Extract the [x, y] coordinate from the center of the cell holding the provided text.  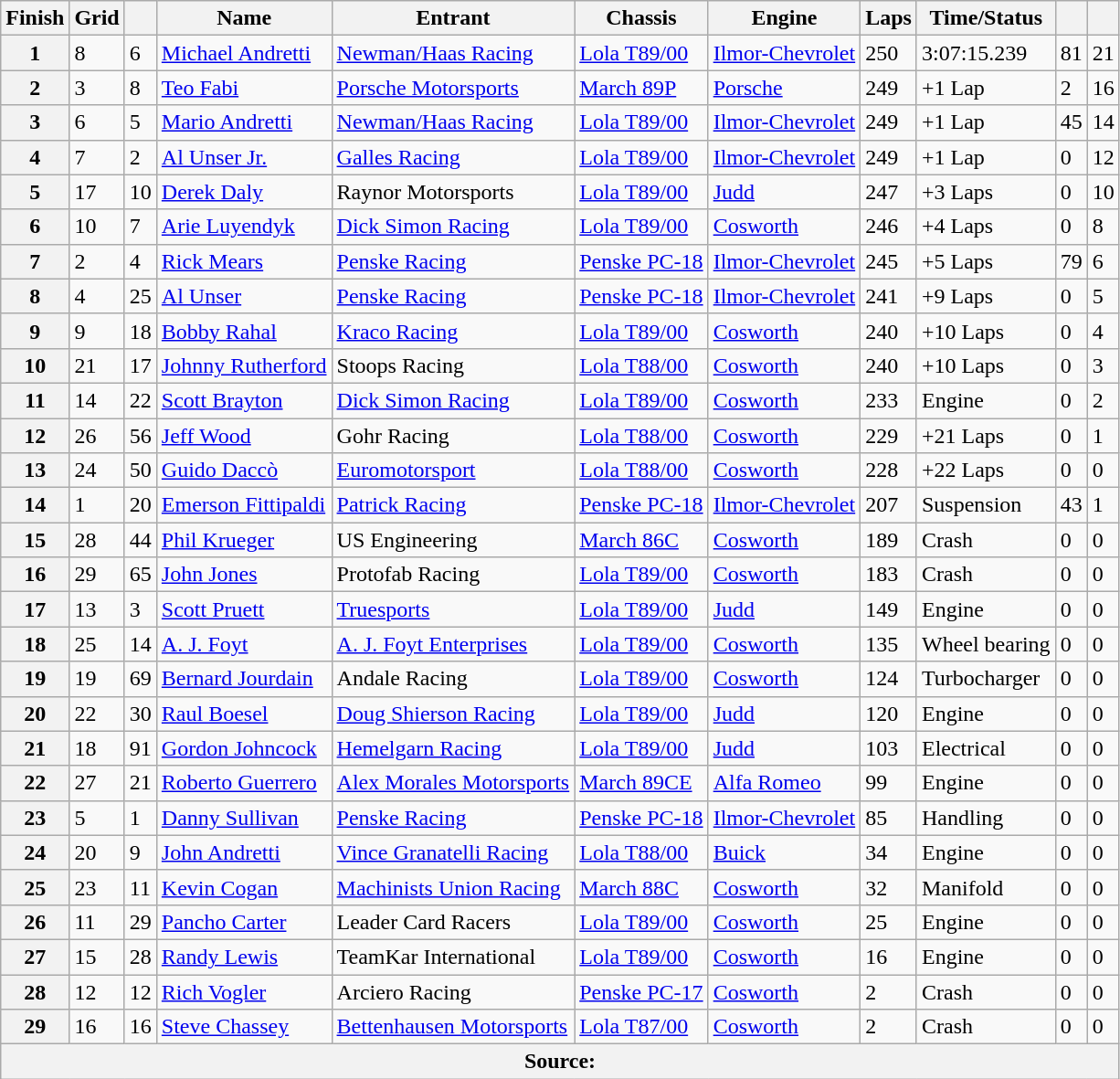
Lola T87/00 [641, 1027]
99 [889, 783]
135 [889, 644]
79 [1071, 261]
US Engineering [453, 540]
+4 Laps [986, 227]
Raynor Motorsports [453, 192]
189 [889, 540]
Grid [97, 18]
John Andretti [244, 852]
Pancho Carter [244, 922]
Jeff Wood [244, 436]
Suspension [986, 505]
183 [889, 575]
Randy Lewis [244, 957]
Derek Daly [244, 192]
34 [889, 852]
Al Unser [244, 296]
Time/Status [986, 18]
124 [889, 679]
3:07:15.239 [986, 53]
233 [889, 400]
Alex Morales Motorsports [453, 783]
Source: [560, 1062]
Steve Chassey [244, 1027]
81 [1071, 53]
Name [244, 18]
45 [1071, 122]
+9 Laps [986, 296]
Arie Luyendyk [244, 227]
Al Unser Jr. [244, 157]
Buick [784, 852]
Entrant [453, 18]
Gordon Johncock [244, 748]
Bettenhausen Motorsports [453, 1027]
Protofab Racing [453, 575]
Roberto Guerrero [244, 783]
Hemelgarn Racing [453, 748]
Truesports [453, 609]
Phil Krueger [244, 540]
Alfa Romeo [784, 783]
Kevin Cogan [244, 887]
120 [889, 714]
44 [141, 540]
32 [889, 887]
85 [889, 818]
Porsche [784, 88]
30 [141, 714]
247 [889, 192]
Guido Daccò [244, 471]
+3 Laps [986, 192]
March 89P [641, 88]
Finish [35, 18]
Stoops Racing [453, 365]
Gohr Racing [453, 436]
246 [889, 227]
Danny Sullivan [244, 818]
149 [889, 609]
Raul Boesel [244, 714]
John Jones [244, 575]
Chassis [641, 18]
Michael Andretti [244, 53]
241 [889, 296]
Handling [986, 818]
69 [141, 679]
Arciero Racing [453, 991]
Machinists Union Racing [453, 887]
50 [141, 471]
103 [889, 748]
Laps [889, 18]
+22 Laps [986, 471]
Bobby Rahal [244, 331]
Andale Racing [453, 679]
Galles Racing [453, 157]
Johnny Rutherford [244, 365]
Turbocharger [986, 679]
43 [1071, 505]
March 88C [641, 887]
Penske PC-17 [641, 991]
+5 Laps [986, 261]
March 86C [641, 540]
Electrical [986, 748]
Leader Card Racers [453, 922]
Euromotorsport [453, 471]
Rich Vogler [244, 991]
Emerson Fittipaldi [244, 505]
Teo Fabi [244, 88]
Porsche Motorsports [453, 88]
A. J. Foyt [244, 644]
Kraco Racing [453, 331]
228 [889, 471]
A. J. Foyt Enterprises [453, 644]
Vince Granatelli Racing [453, 852]
+21 Laps [986, 436]
Bernard Jourdain [244, 679]
Manifold [986, 887]
65 [141, 575]
Mario Andretti [244, 122]
TeamKar International [453, 957]
Rick Mears [244, 261]
250 [889, 53]
245 [889, 261]
March 89CE [641, 783]
Scott Pruett [244, 609]
Wheel bearing [986, 644]
Scott Brayton [244, 400]
229 [889, 436]
Doug Shierson Racing [453, 714]
Patrick Racing [453, 505]
56 [141, 436]
91 [141, 748]
207 [889, 505]
